Search for the cell housing the specified text and yield its [X, Y] center coordinate. 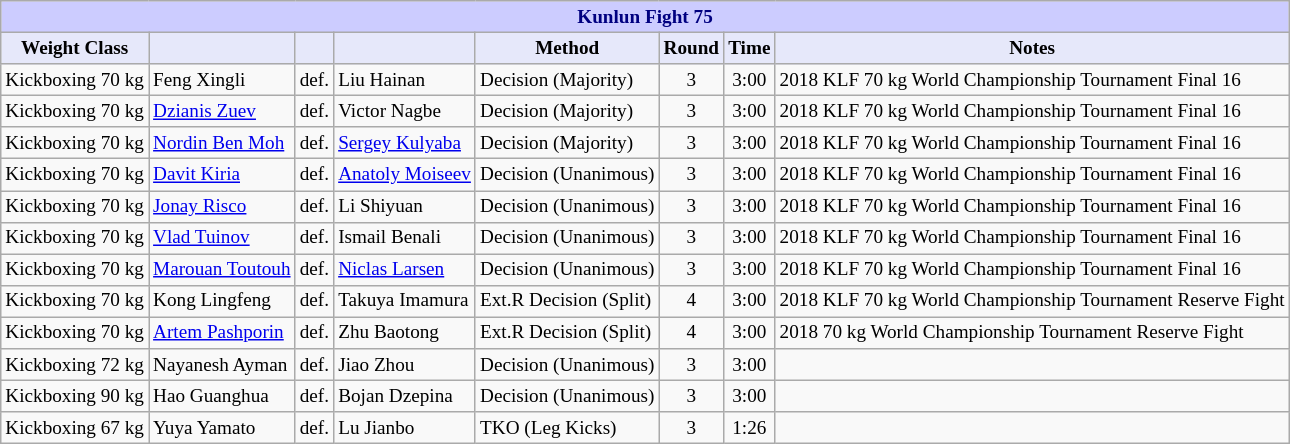
2018 KLF 70 kg World Championship Tournament Reserve Fight [1032, 301]
Victor Nagbe [405, 111]
Dzianis Zuev [222, 111]
Nayanesh Ayman [222, 365]
Time [750, 48]
Lu Jianbo [405, 428]
Zhu Baotong [405, 333]
Kickboxing 90 kg [75, 396]
1:26 [750, 428]
2018 70 kg World Championship Tournament Reserve Fight [1032, 333]
Round [692, 48]
Niclas Larsen [405, 270]
Feng Xingli [222, 80]
Vlad Tuinov [222, 238]
Hao Guanghua [222, 396]
Liu Hainan [405, 80]
Takuya Imamura [405, 301]
Notes [1032, 48]
Jonay Risco [222, 206]
Jiao Zhou [405, 365]
Method [566, 48]
Ismail Benali [405, 238]
Sergey Kulyaba [405, 143]
TKO (Leg Kicks) [566, 428]
Nordin Ben Moh [222, 143]
Bojan Dzepina [405, 396]
Marouan Toutouh [222, 270]
Kickboxing 72 kg [75, 365]
Anatoly Moiseev [405, 175]
Kong Lingfeng [222, 301]
Kickboxing 67 kg [75, 428]
Li Shiyuan [405, 206]
Kunlun Fight 75 [645, 17]
Weight Class [75, 48]
Yuya Yamato [222, 428]
Davit Kiria [222, 175]
Artem Pashporin [222, 333]
